Detect which cell encompasses the target text, then output its [X, Y] center coordinate. 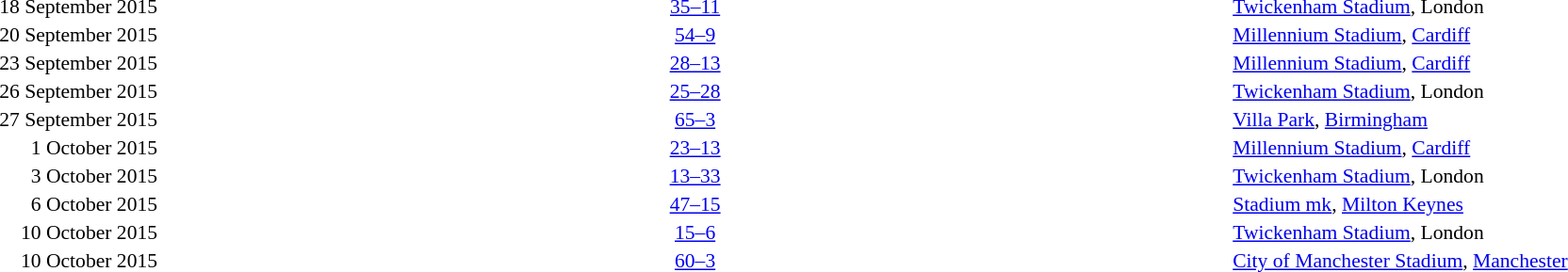
25–28 [695, 91]
47–15 [695, 204]
15–6 [695, 232]
23–13 [695, 148]
65–3 [695, 120]
54–9 [695, 35]
28–13 [695, 63]
13–33 [695, 176]
